Locate the cell with the specified text and output its (x, y) center coordinate. 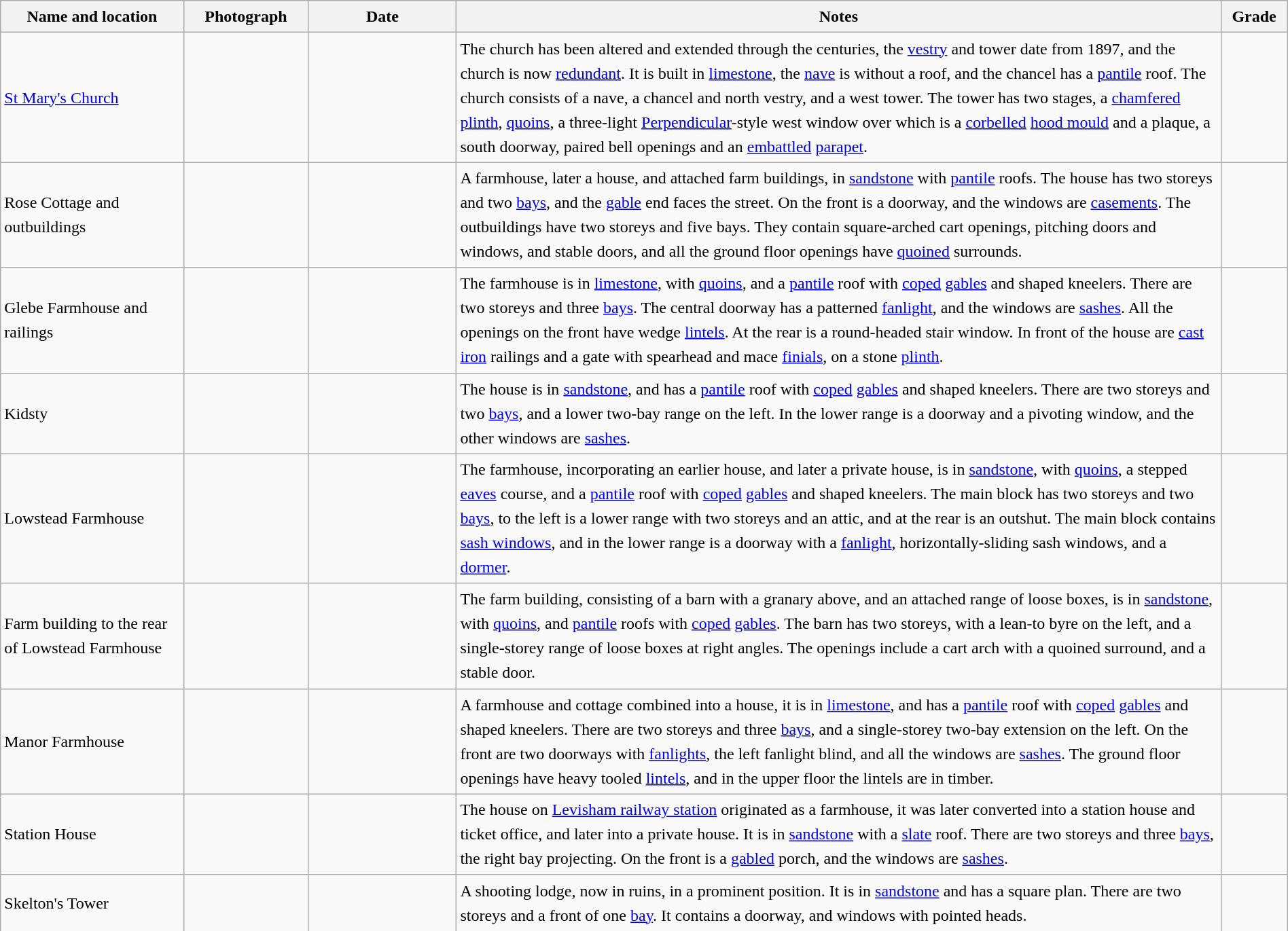
Manor Farmhouse (92, 742)
Station House (92, 834)
Skelton's Tower (92, 903)
Rose Cottage and outbuildings (92, 215)
Farm building to the rear of Lowstead Farmhouse (92, 636)
Glebe Farmhouse and railings (92, 321)
Grade (1254, 16)
Name and location (92, 16)
Kidsty (92, 413)
Notes (838, 16)
Lowstead Farmhouse (92, 519)
St Mary's Church (92, 98)
Date (382, 16)
Photograph (246, 16)
